Pinpoint the cell where the given text exists, returning its (x, y) midpoint coordinate. 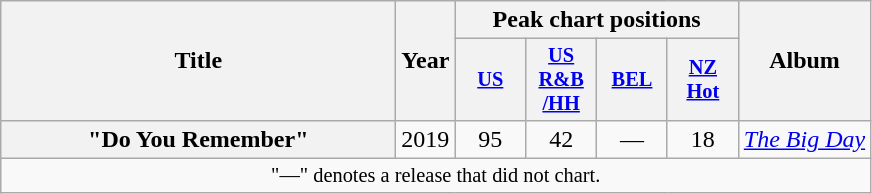
2019 (426, 139)
Album (804, 61)
42 (562, 139)
NZHot (702, 80)
Year (426, 61)
Peak chart positions (596, 20)
— (632, 139)
US (490, 80)
The Big Day (804, 139)
"Do You Remember" (198, 139)
USR&B/HH (562, 80)
95 (490, 139)
18 (702, 139)
BEL (632, 80)
"—" denotes a release that did not chart. (436, 176)
Title (198, 61)
